Search for the cell housing the specified text and yield its (X, Y) center coordinate. 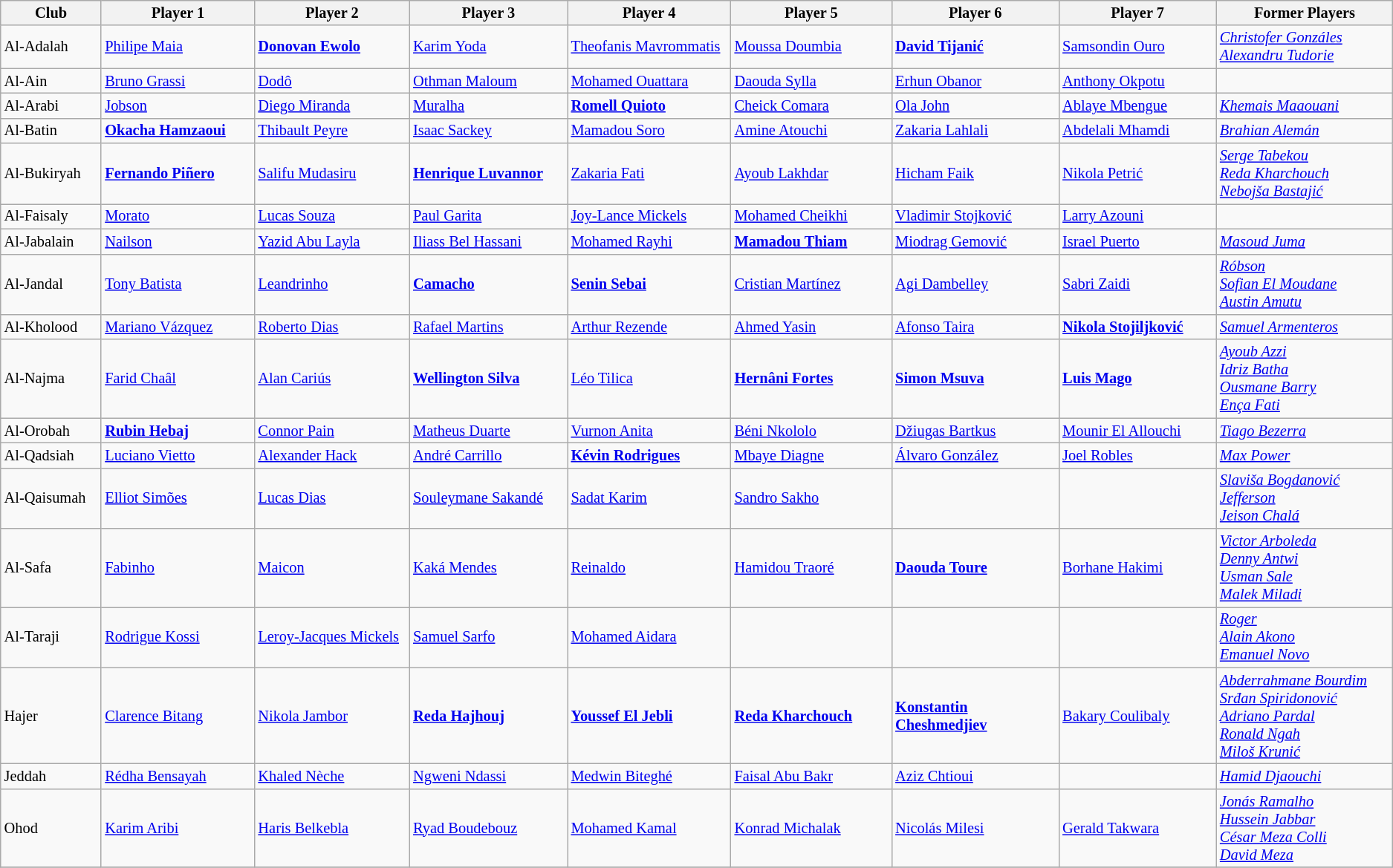
Gerald Takwara (1137, 828)
Simon Msuva (975, 379)
Faisal Abu Bakr (811, 776)
Luis Mago (1137, 379)
Clarence Bitang (178, 716)
Bruno Grassi (178, 81)
Slaviša Bogdanović Jefferson Jeison Chalá (1305, 498)
David Tijanić (975, 47)
Yazid Abu Layla (333, 241)
Jobson (178, 105)
Fernando Piñero (178, 174)
Konrad Michalak (811, 828)
Al-Kholood (51, 327)
Al-Qadsiah (51, 455)
Nikola Petrić (1137, 174)
Paul Garita (488, 216)
Samuel Sarfo (488, 637)
Tiago Bezerra (1305, 431)
Former Players (1305, 13)
Al-Adalah (51, 47)
Senin Sebai (649, 284)
Israel Puerto (1137, 241)
Reda Kharchouch (811, 716)
Hicham Faik (975, 174)
Rédha Bensayah (178, 776)
Daouda Toure (975, 568)
Max Power (1305, 455)
Al-Najma (51, 379)
Leroy-Jacques Mickels (333, 637)
Aziz Chtioui (975, 776)
Anthony Okpotu (1137, 81)
Cristian Martínez (811, 284)
Maicon (333, 568)
Mbaye Diagne (811, 455)
Nikola Stojiljković (1137, 327)
Player 3 (488, 13)
Afonso Taira (975, 327)
Konstantin Cheshmedjiev (975, 716)
Morato (178, 216)
Wellington Silva (488, 379)
Al-Jandal (51, 284)
Joel Robles (1137, 455)
Cheick Comara (811, 105)
Karim Aribi (178, 828)
Serge Tabekou Reda Kharchouch Nebojša Bastajić (1305, 174)
Christofer Gonzáles Alexandru Tudorie (1305, 47)
Kaká Mendes (488, 568)
Player 5 (811, 13)
Okacha Hamzaoui (178, 131)
Tony Batista (178, 284)
Player 4 (649, 13)
Samuel Armenteros (1305, 327)
Ohod (51, 828)
Haris Belkebla (333, 828)
Matheus Duarte (488, 431)
Luciano Vietto (178, 455)
Al-Ain (51, 81)
Abderrahmane Bourdim Srđan Spiridonović Adriano Pardal Ronald Ngah Miloš Krunić (1305, 716)
Vladimir Stojković (975, 216)
Hernâni Fortes (811, 379)
Theofanis Mavrommatis (649, 47)
Miodrag Gemović (975, 241)
Brahian Alemán (1305, 131)
Jonás Ramalho Hussein Jabbar César Meza Colli David Meza (1305, 828)
Rodrigue Kossi (178, 637)
Ayoub Azzi Idriz Batha Ousmane Barry Ença Fati (1305, 379)
Ola John (975, 105)
Lucas Souza (333, 216)
Khemais Maaouani (1305, 105)
Karim Yoda (488, 47)
Rafael Martins (488, 327)
Fabinho (178, 568)
Victor Arboleda Denny Antwi Usman Sale Malek Miladi (1305, 568)
Daouda Sylla (811, 81)
Khaled Nèche (333, 776)
André Carrillo (488, 455)
Alan Cariús (333, 379)
Erhun Obanor (975, 81)
Džiugas Bartkus (975, 431)
Joy-Lance Mickels (649, 216)
Al-Bukiryah (51, 174)
Mounir El Allouchi (1137, 431)
Al-Faisaly (51, 216)
Róbson Sofian El Moudane Austin Amutu (1305, 284)
Al-Batin (51, 131)
Youssef El Jebli (649, 716)
Ahmed Yasin (811, 327)
Al-Jabalain (51, 241)
Bakary Coulibaly (1137, 716)
Al-Taraji (51, 637)
Álvaro González (975, 455)
Nailson (178, 241)
Zakaria Lahlali (975, 131)
Hamidou Traoré (811, 568)
Al-Arabi (51, 105)
Reda Hajhouj (488, 716)
Reinaldo (649, 568)
Arthur Rezende (649, 327)
Mohamed Kamal (649, 828)
Romell Quioto (649, 105)
Thibault Peyre (333, 131)
Nikola Jambor (333, 716)
Ayoub Lakhdar (811, 174)
Iliass Bel Hassani (488, 241)
Philipe Maia (178, 47)
Farid Chaâl (178, 379)
Henrique Luvannor (488, 174)
Vurnon Anita (649, 431)
Sabri Zaidi (1137, 284)
Hajer (51, 716)
Diego Miranda (333, 105)
Club (51, 13)
Al-Qaisumah (51, 498)
Amine Atouchi (811, 131)
Donovan Ewolo (333, 47)
Mamadou Soro (649, 131)
Mamadou Thiam (811, 241)
Roberto Dias (333, 327)
Lucas Dias (333, 498)
Ablaye Mbengue (1137, 105)
Leandrinho (333, 284)
Zakaria Fati (649, 174)
Sadat Karim (649, 498)
Connor Pain (333, 431)
Agi Dambelley (975, 284)
Mariano Vázquez (178, 327)
Al-Safa (51, 568)
Léo Tilica (649, 379)
Jeddah (51, 776)
Mohamed Rayhi (649, 241)
Othman Maloum (488, 81)
Salifu Mudasiru (333, 174)
Hamid Djaouchi (1305, 776)
Mohamed Ouattara (649, 81)
Masoud Juma (1305, 241)
Player 7 (1137, 13)
Samsondin Ouro (1137, 47)
Player 2 (333, 13)
Alexander Hack (333, 455)
Mohamed Aidara (649, 637)
Rubin Hebaj (178, 431)
Larry Azouni (1137, 216)
Muralha (488, 105)
Roger Alain Akono Emanuel Novo (1305, 637)
Kévin Rodrigues (649, 455)
Isaac Sackey (488, 131)
Moussa Doumbia (811, 47)
Al-Orobah (51, 431)
Elliot Simões (178, 498)
Souleymane Sakandé (488, 498)
Abdelali Mhamdi (1137, 131)
Borhane Hakimi (1137, 568)
Ngweni Ndassi (488, 776)
Camacho (488, 284)
Mohamed Cheikhi (811, 216)
Player 6 (975, 13)
Medwin Biteghé (649, 776)
Nicolás Milesi (975, 828)
Béni Nkololo (811, 431)
Ryad Boudebouz (488, 828)
Dodô (333, 81)
Sandro Sakho (811, 498)
Player 1 (178, 13)
